For the text-containing cell, return its midpoint in [X, Y] coordinate format. 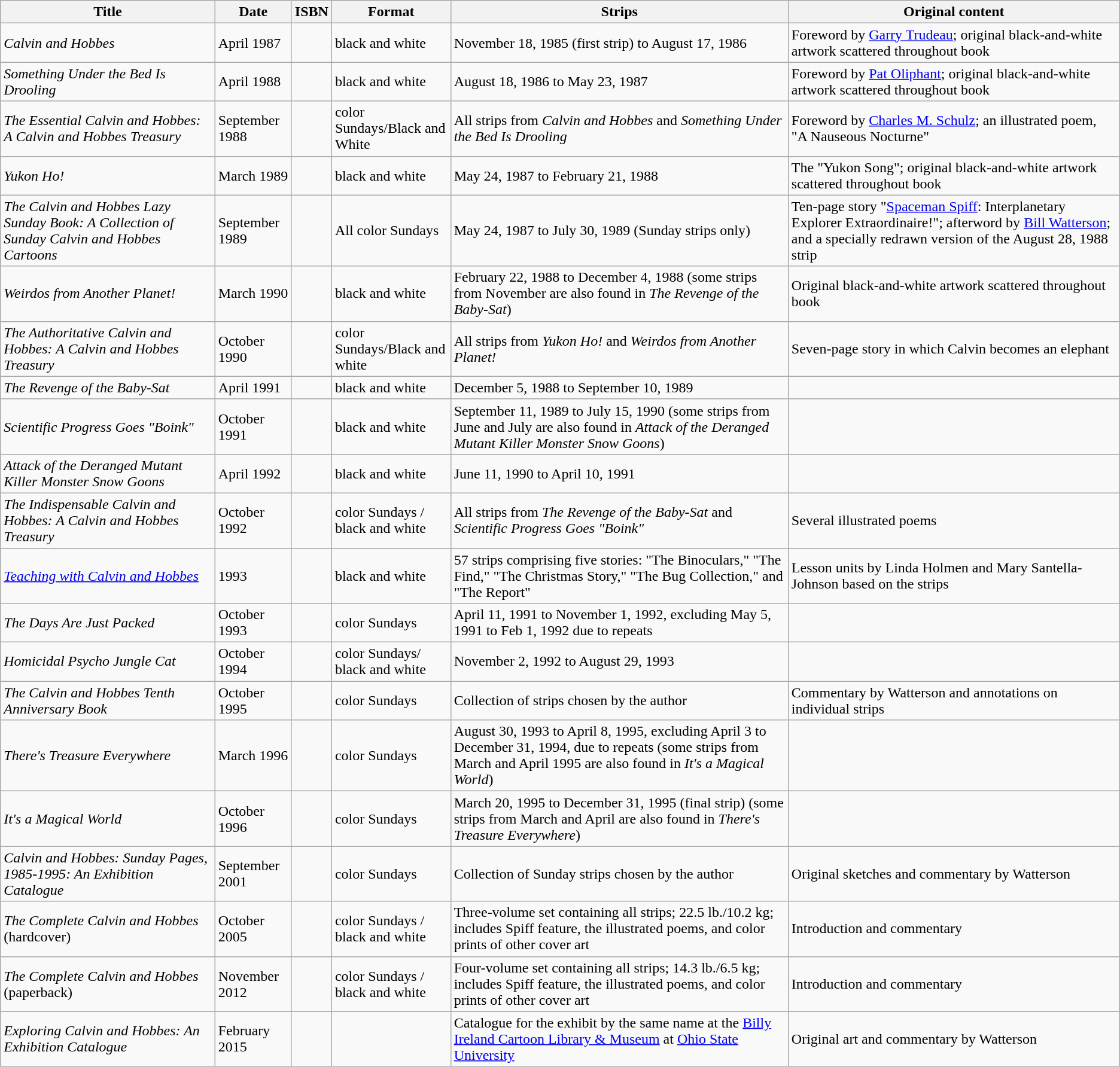
Lesson units by Linda Holmen and Mary Santella-Johnson based on the strips [954, 575]
August 18, 1986 to May 23, 1987 [619, 81]
All strips from Calvin and Hobbes and Something Under the Bed Is Drooling [619, 129]
The Revenge of the Baby-Sat [108, 388]
September 1988 [253, 129]
Yukon Ho! [108, 176]
Format [391, 12]
Something Under the Bed Is Drooling [108, 81]
Collection of Sunday strips chosen by the author [619, 874]
November 18, 1985 (first strip) to August 17, 1986 [619, 43]
Calvin and Hobbes [108, 43]
October 1996 [253, 819]
Weirdos from Another Planet! [108, 294]
Catalogue for the exhibit by the same name at the Billy Ireland Cartoon Library & Museum at Ohio State University [619, 1039]
All strips from Yukon Ho! and Weirdos from Another Planet! [619, 349]
October 1995 [253, 701]
The Essential Calvin and Hobbes: A Calvin and Hobbes Treasury [108, 129]
Original content [954, 12]
Exploring Calvin and Hobbes: An Exhibition Catalogue [108, 1039]
May 24, 1987 to July 30, 1989 (Sunday strips only) [619, 231]
June 11, 1990 to April 10, 1991 [619, 474]
Teaching with Calvin and Hobbes [108, 575]
Foreword by Charles M. Schulz; an illustrated poem, "A Nauseous Nocturne" [954, 129]
Seven-page story in which Calvin becomes an elephant [954, 349]
March 1990 [253, 294]
March 1989 [253, 176]
September 11, 1989 to July 15, 1990 (some strips from June and July are also found in Attack of the Deranged Mutant Killer Monster Snow Goons) [619, 426]
The Days Are Just Packed [108, 623]
April 11, 1991 to November 1, 1992, excluding May 5, 1991 to Feb 1, 1992 due to repeats [619, 623]
color Sundays/Black and white [391, 349]
Calvin and Hobbes: Sunday Pages, 1985-1995: An Exhibition Catalogue [108, 874]
Title [108, 12]
The "Yukon Song"; original black-and-white artwork scattered throughout book [954, 176]
color Sundays/ black and white [391, 661]
The Indispensable Calvin and Hobbes: A Calvin and Hobbes Treasury [108, 520]
color Sundays/Black and White [391, 129]
May 24, 1987 to February 21, 1988 [619, 176]
November 2012 [253, 984]
All color Sundays [391, 231]
The Authoritative Calvin and Hobbes: A Calvin and Hobbes Treasury [108, 349]
October 1993 [253, 623]
All strips from The Revenge of the Baby-Sat and Scientific Progress Goes "Boink" [619, 520]
April 1992 [253, 474]
March 20, 1995 to December 31, 1995 (final strip) (some strips from March and April are also found in There's Treasure Everywhere) [619, 819]
Commentary by Watterson and annotations on individual strips [954, 701]
1993 [253, 575]
Original sketches and commentary by Watterson [954, 874]
Date [253, 12]
October 1992 [253, 520]
October 2005 [253, 929]
February 22, 1988 to December 4, 1988 (some strips from November are also found in The Revenge of the Baby-Sat) [619, 294]
It's a Magical World [108, 819]
Foreword by Garry Trudeau; original black-and-white artwork scattered throughout book [954, 43]
The Calvin and Hobbes Tenth Anniversary Book [108, 701]
Homicidal Psycho Jungle Cat [108, 661]
There's Treasure Everywhere [108, 756]
April 1988 [253, 81]
ISBN [311, 12]
November 2, 1992 to August 29, 1993 [619, 661]
September 1989 [253, 231]
Collection of strips chosen by the author [619, 701]
Original black-and-white artwork scattered throughout book [954, 294]
March 1996 [253, 756]
Four-volume set containing all strips; 14.3 lb./6.5 kg; includes Spiff feature, the illustrated poems, and color prints of other cover art [619, 984]
October 1991 [253, 426]
February 2015 [253, 1039]
Scientific Progress Goes "Boink" [108, 426]
The Complete Calvin and Hobbes (hardcover) [108, 929]
Attack of the Deranged Mutant Killer Monster Snow Goons [108, 474]
April 1991 [253, 388]
September 2001 [253, 874]
The Calvin and Hobbes Lazy Sunday Book: A Collection of Sunday Calvin and Hobbes Cartoons [108, 231]
Several illustrated poems [954, 520]
October 1990 [253, 349]
Foreword by Pat Oliphant; original black-and-white artwork scattered throughout book [954, 81]
December 5, 1988 to September 10, 1989 [619, 388]
April 1987 [253, 43]
The Complete Calvin and Hobbes (paperback) [108, 984]
Original art and commentary by Watterson [954, 1039]
57 strips comprising five stories: "The Binoculars," "The Find," "The Christmas Story," "The Bug Collection," and "The Report" [619, 575]
Three-volume set containing all strips; 22.5 lb./10.2 kg; includes Spiff feature, the illustrated poems, and color prints of other cover art [619, 929]
October 1994 [253, 661]
Strips [619, 12]
